Output the [X, Y] coordinate of the center of the cell containing the given text.  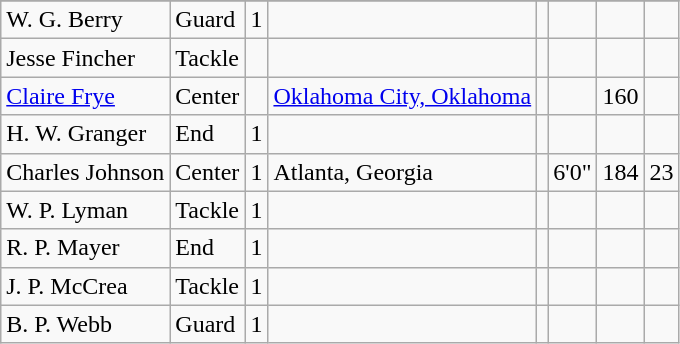
Claire Frye [86, 96]
J. P. McCrea [86, 286]
Atlanta, Georgia [402, 172]
23 [662, 172]
W. P. Lyman [86, 210]
B. P. Webb [86, 324]
W. G. Berry [86, 20]
Oklahoma City, Oklahoma [402, 96]
160 [620, 96]
R. P. Mayer [86, 248]
Charles Johnson [86, 172]
184 [620, 172]
6'0" [572, 172]
Jesse Fincher [86, 58]
H. W. Granger [86, 134]
